For the text-containing cell, return its midpoint in (x, y) coordinate format. 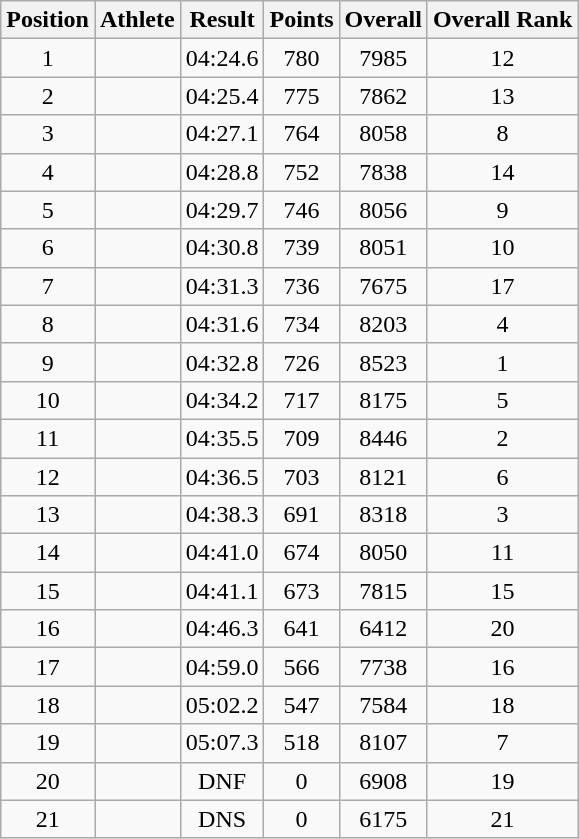
Position (48, 20)
04:34.2 (222, 400)
7815 (383, 591)
04:36.5 (222, 477)
8058 (383, 134)
734 (302, 324)
764 (302, 134)
Overall Rank (502, 20)
8446 (383, 438)
547 (302, 705)
7675 (383, 286)
7584 (383, 705)
8050 (383, 553)
05:02.2 (222, 705)
04:24.6 (222, 58)
7985 (383, 58)
04:35.5 (222, 438)
Overall (383, 20)
775 (302, 96)
6908 (383, 781)
Athlete (137, 20)
518 (302, 743)
04:59.0 (222, 667)
04:31.3 (222, 286)
8051 (383, 248)
DNF (222, 781)
7838 (383, 172)
04:29.7 (222, 210)
703 (302, 477)
726 (302, 362)
780 (302, 58)
05:07.3 (222, 743)
DNS (222, 819)
673 (302, 591)
752 (302, 172)
04:31.6 (222, 324)
7862 (383, 96)
04:27.1 (222, 134)
04:46.3 (222, 629)
7738 (383, 667)
736 (302, 286)
04:25.4 (222, 96)
8203 (383, 324)
674 (302, 553)
04:30.8 (222, 248)
6175 (383, 819)
8121 (383, 477)
04:38.3 (222, 515)
04:41.0 (222, 553)
717 (302, 400)
8318 (383, 515)
566 (302, 667)
04:28.8 (222, 172)
6412 (383, 629)
709 (302, 438)
8523 (383, 362)
Result (222, 20)
Points (302, 20)
739 (302, 248)
641 (302, 629)
04:41.1 (222, 591)
8175 (383, 400)
04:32.8 (222, 362)
691 (302, 515)
746 (302, 210)
8107 (383, 743)
8056 (383, 210)
